Provide the [x, y] coordinate of the cell's center where the given text is located.  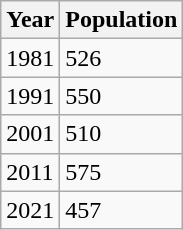
510 [122, 134]
2001 [30, 134]
2021 [30, 210]
457 [122, 210]
575 [122, 172]
Population [122, 20]
2011 [30, 172]
550 [122, 96]
1991 [30, 96]
526 [122, 58]
Year [30, 20]
1981 [30, 58]
